Detect which cell encompasses the target text, then output its (X, Y) center coordinate. 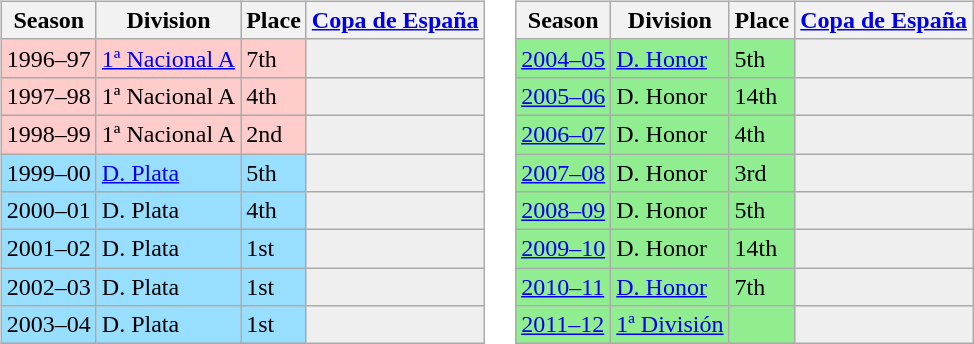
2002–03 (48, 287)
1ª División (670, 325)
1997–98 (48, 96)
2010–11 (564, 287)
2004–05 (564, 58)
2003–04 (48, 325)
1998–99 (48, 134)
2nd (274, 134)
2006–07 (564, 134)
2001–02 (48, 249)
3rd (762, 173)
2005–06 (564, 96)
2007–08 (564, 173)
1999–00 (48, 173)
2008–09 (564, 211)
2011–12 (564, 325)
1996–97 (48, 58)
2009–10 (564, 249)
2000–01 (48, 211)
